Identify which cell holds the provided text, then report its [X, Y] central coordinate. 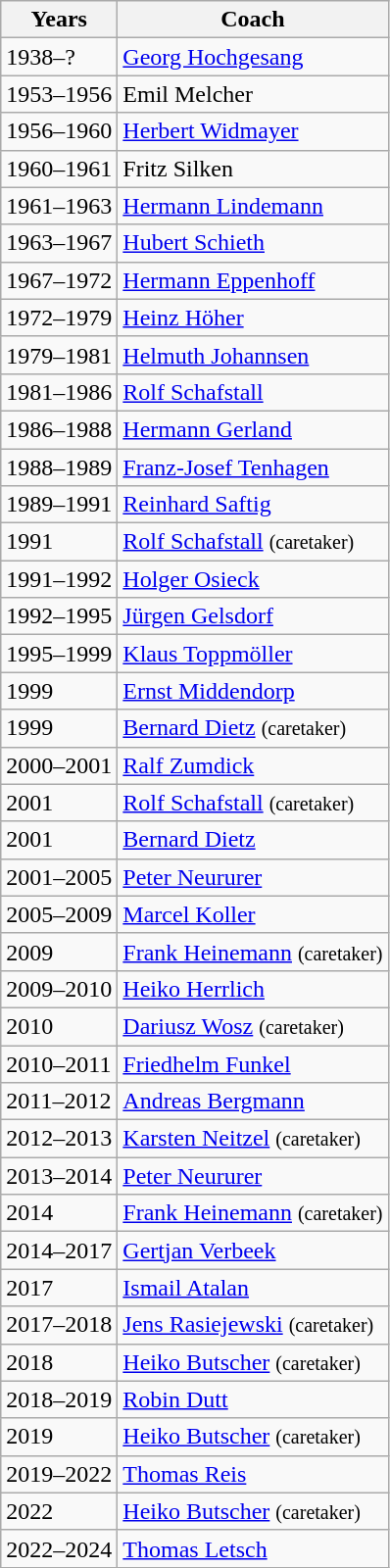
Helmuth Johannsen [253, 355]
Andreas Bergmann [253, 1102]
2022 [59, 1511]
1981–1986 [59, 392]
Emil Melcher [253, 94]
Hermann Eppenhoff [253, 280]
1989–1991 [59, 505]
Franz-Josef Tenhagen [253, 467]
Reinhard Saftig [253, 505]
Thomas Letsch [253, 1548]
1988–1989 [59, 467]
1979–1981 [59, 355]
2001–2005 [59, 877]
Bernard Dietz (caretaker) [253, 728]
1960–1961 [59, 169]
1938–? [59, 57]
1991–1992 [59, 579]
Coach [253, 20]
2017 [59, 1288]
2019 [59, 1437]
2000–2001 [59, 765]
Robin Dutt [253, 1399]
2011–2012 [59, 1102]
Georg Hochgesang [253, 57]
1961–1963 [59, 206]
1992–1995 [59, 616]
1953–1956 [59, 94]
2014–2017 [59, 1250]
Hubert Schieth [253, 243]
2012–2013 [59, 1139]
Rolf Schafstall [253, 392]
2018–2019 [59, 1399]
Bernard Dietz [253, 840]
2009 [59, 952]
Heinz Höher [253, 318]
1991 [59, 542]
2010–2011 [59, 1063]
1986–1988 [59, 429]
Ralf Zumdick [253, 765]
1995–1999 [59, 654]
1956–1960 [59, 131]
Karsten Neitzel (caretaker) [253, 1139]
Thomas Reis [253, 1474]
Years [59, 20]
2018 [59, 1362]
Jens Rasiejewski (caretaker) [253, 1325]
2019–2022 [59, 1474]
Fritz Silken [253, 169]
Jürgen Gelsdorf [253, 616]
2013–2014 [59, 1176]
Heiko Herrlich [253, 989]
1963–1967 [59, 243]
2022–2024 [59, 1548]
Gertjan Verbeek [253, 1250]
2017–2018 [59, 1325]
1972–1979 [59, 318]
Friedhelm Funkel [253, 1063]
Klaus Toppmöller [253, 654]
1967–1972 [59, 280]
Herbert Widmayer [253, 131]
Ismail Atalan [253, 1288]
2010 [59, 1026]
2014 [59, 1213]
Holger Osieck [253, 579]
Hermann Lindemann [253, 206]
Marcel Koller [253, 914]
Dariusz Wosz (caretaker) [253, 1026]
Ernst Middendorp [253, 691]
2005–2009 [59, 914]
Hermann Gerland [253, 429]
2009–2010 [59, 989]
